Scan for the cell matching the given text and deliver its [x, y] coordinate at center. 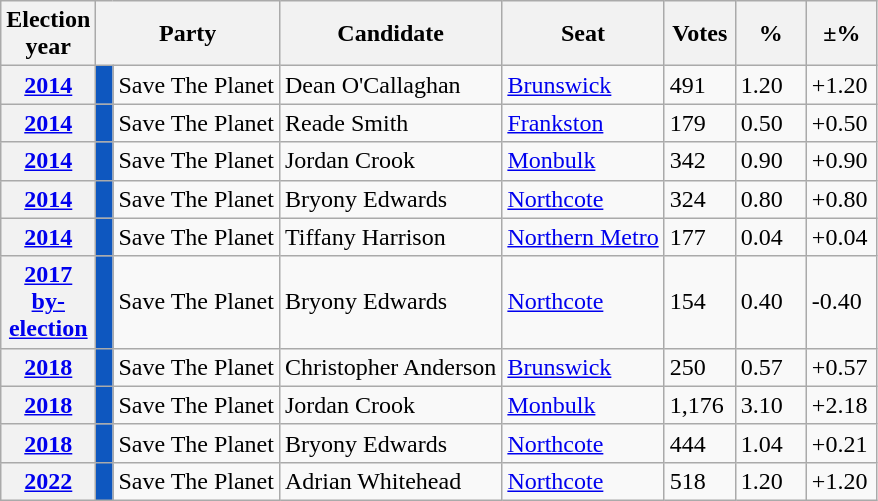
179 [700, 123]
Frankston [583, 123]
2017 by-election [48, 302]
342 [700, 161]
491 [700, 85]
+0.80 [842, 199]
-0.40 [842, 302]
Reade Smith [390, 123]
Votes [700, 34]
Northern Metro [583, 237]
1,176 [700, 405]
Tiffany Harrison [390, 237]
250 [700, 367]
Adrian Whitehead [390, 481]
Candidate [390, 34]
±% [842, 34]
0.57 [770, 367]
+0.50 [842, 123]
0.04 [770, 237]
324 [700, 199]
+0.04 [842, 237]
+0.57 [842, 367]
% [770, 34]
Election year [48, 34]
+0.21 [842, 443]
+0.90 [842, 161]
0.90 [770, 161]
Dean O'Callaghan [390, 85]
444 [700, 443]
0.50 [770, 123]
0.80 [770, 199]
177 [700, 237]
1.04 [770, 443]
2022 [48, 481]
3.10 [770, 405]
+2.18 [842, 405]
Christopher Anderson [390, 367]
0.40 [770, 302]
Party [188, 34]
518 [700, 481]
154 [700, 302]
Seat [583, 34]
